Identify which cell holds the provided text, then report its [X, Y] central coordinate. 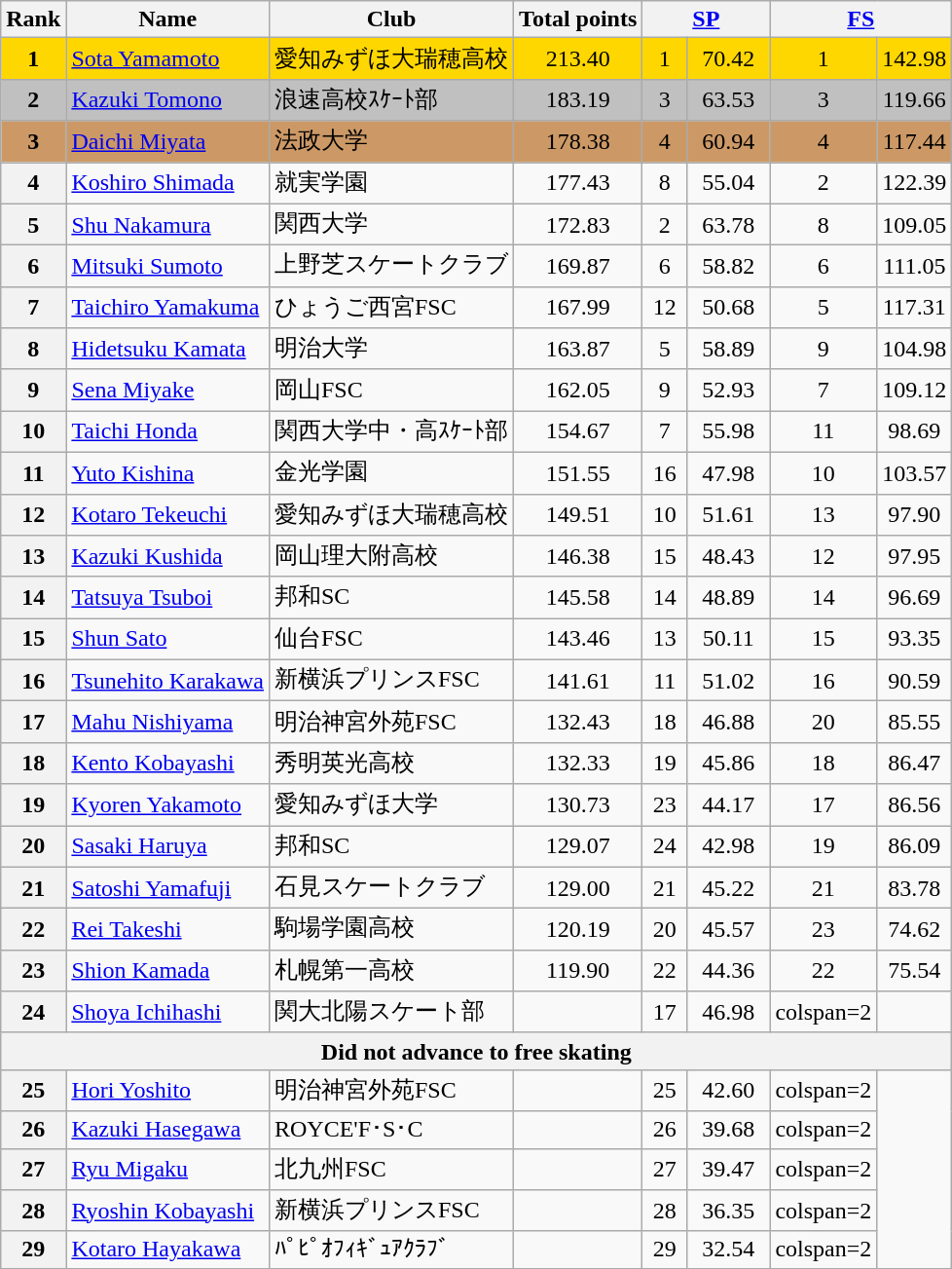
169.87 [578, 267]
秀明英光高校 [391, 764]
163.87 [578, 349]
Yuto Kishina [167, 473]
Taichiro Yamakuma [167, 308]
58.82 [728, 267]
55.98 [728, 432]
146.38 [578, 557]
岡山FSC [391, 390]
46.98 [728, 1013]
Daichi Miyata [167, 142]
75.54 [915, 970]
142.98 [915, 58]
154.67 [578, 432]
45.86 [728, 764]
ひょうご西宮FSC [391, 308]
ﾊﾟﾋﾟｵﾌｨｷﾞｭｱｸﾗﾌﾞ [391, 1250]
97.95 [915, 557]
55.04 [728, 183]
141.61 [578, 680]
51.61 [728, 514]
Kazuki Kushida [167, 557]
120.19 [578, 929]
42.98 [728, 847]
SP [707, 19]
70.42 [728, 58]
83.78 [915, 888]
103.57 [915, 473]
96.69 [915, 598]
151.55 [578, 473]
51.02 [728, 680]
32.54 [728, 1250]
Name [167, 19]
ROYCE'F･S･C [391, 1130]
FS [860, 19]
130.73 [578, 804]
46.88 [728, 723]
愛知みずほ大学 [391, 804]
119.90 [578, 970]
Sena Miyake [167, 390]
149.51 [578, 514]
Total points [578, 19]
98.69 [915, 432]
Did not advance to free skating [477, 1051]
Tatsuya Tsuboi [167, 598]
金光学園 [391, 473]
129.00 [578, 888]
86.56 [915, 804]
42.60 [728, 1091]
47.98 [728, 473]
北九州FSC [391, 1169]
132.33 [578, 764]
104.98 [915, 349]
93.35 [915, 639]
Rank [33, 19]
50.68 [728, 308]
Taichi Honda [167, 432]
Kazuki Tomono [167, 99]
岡山理大附高校 [391, 557]
58.89 [728, 349]
仙台FSC [391, 639]
Rei Takeshi [167, 929]
52.93 [728, 390]
Satoshi Yamafuji [167, 888]
39.47 [728, 1169]
50.11 [728, 639]
石見スケートクラブ [391, 888]
172.83 [578, 224]
明治大学 [391, 349]
45.57 [728, 929]
183.19 [578, 99]
60.94 [728, 142]
Tsunehito Karakawa [167, 680]
Club [391, 19]
44.17 [728, 804]
Sota Yamamoto [167, 58]
143.46 [578, 639]
Sasaki Haruya [167, 847]
145.58 [578, 598]
就実学園 [391, 183]
86.47 [915, 764]
Koshiro Shimada [167, 183]
関西大学中・高ｽｹｰﾄ部 [391, 432]
Shoya Ichihashi [167, 1013]
Kento Kobayashi [167, 764]
162.05 [578, 390]
90.59 [915, 680]
117.44 [915, 142]
63.78 [728, 224]
109.12 [915, 390]
129.07 [578, 847]
Ryoshin Kobayashi [167, 1212]
97.90 [915, 514]
119.66 [915, 99]
上野芝スケートクラブ [391, 267]
36.35 [728, 1212]
48.43 [728, 557]
Kazuki Hasegawa [167, 1130]
48.89 [728, 598]
44.36 [728, 970]
109.05 [915, 224]
Hidetsuku Kamata [167, 349]
駒場学園高校 [391, 929]
Shion Kamada [167, 970]
Mahu Nishiyama [167, 723]
札幌第一高校 [391, 970]
浪速高校ｽｹｰﾄ部 [391, 99]
Ryu Migaku [167, 1169]
39.68 [728, 1130]
Kotaro Hayakawa [167, 1250]
Shun Sato [167, 639]
Kotaro Tekeuchi [167, 514]
Mitsuki Sumoto [167, 267]
Hori Yoshito [167, 1091]
63.53 [728, 99]
117.31 [915, 308]
122.39 [915, 183]
167.99 [578, 308]
関大北陽スケート部 [391, 1013]
45.22 [728, 888]
111.05 [915, 267]
177.43 [578, 183]
法政大学 [391, 142]
85.55 [915, 723]
Shu Nakamura [167, 224]
132.43 [578, 723]
関西大学 [391, 224]
178.38 [578, 142]
213.40 [578, 58]
Kyoren Yakamoto [167, 804]
74.62 [915, 929]
86.09 [915, 847]
